Output the (x, y) coordinate of the center of the cell containing the given text.  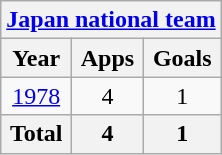
1978 (36, 96)
Apps (108, 58)
Year (36, 58)
Goals (182, 58)
Japan national team (111, 20)
Total (36, 134)
